Search for the cell housing the specified text and yield its [X, Y] center coordinate. 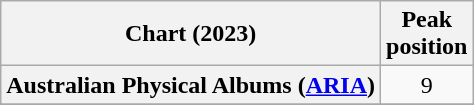
Peakposition [427, 34]
Australian Physical Albums (ARIA) [191, 85]
9 [427, 85]
Chart (2023) [191, 34]
